Identify which cell holds the provided text, then report its [X, Y] central coordinate. 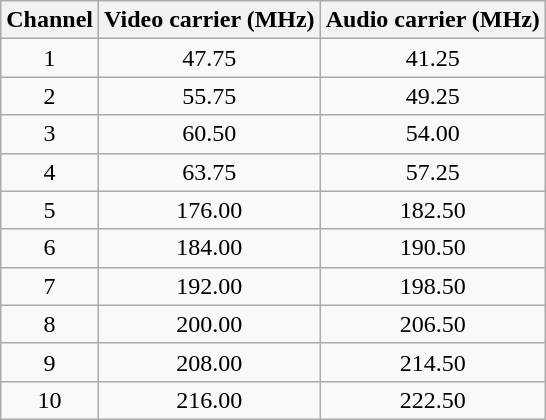
208.00 [210, 362]
55.75 [210, 96]
63.75 [210, 172]
190.50 [432, 248]
214.50 [432, 362]
1 [50, 58]
Channel [50, 20]
5 [50, 210]
9 [50, 362]
57.25 [432, 172]
176.00 [210, 210]
200.00 [210, 324]
2 [50, 96]
184.00 [210, 248]
47.75 [210, 58]
198.50 [432, 286]
10 [50, 400]
7 [50, 286]
41.25 [432, 58]
216.00 [210, 400]
222.50 [432, 400]
49.25 [432, 96]
182.50 [432, 210]
Audio carrier (MHz) [432, 20]
54.00 [432, 134]
192.00 [210, 286]
4 [50, 172]
3 [50, 134]
206.50 [432, 324]
8 [50, 324]
60.50 [210, 134]
Video carrier (MHz) [210, 20]
6 [50, 248]
